Output the (x, y) coordinate of the center of the cell containing the given text.  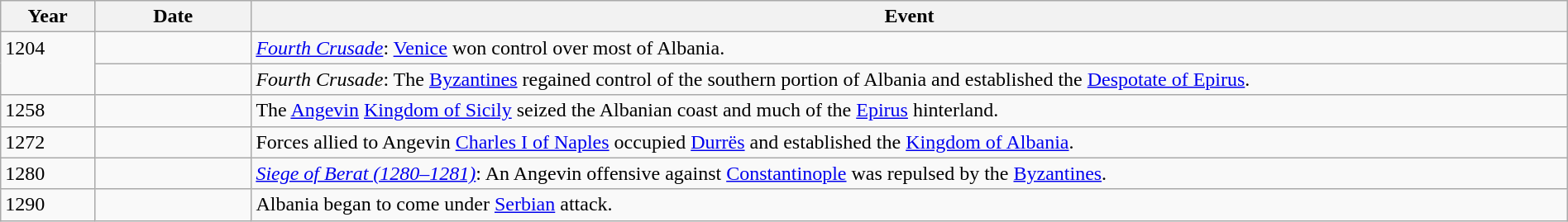
1204 (48, 64)
Siege of Berat (1280–1281): An Angevin offensive against Constantinople was repulsed by the Byzantines. (910, 173)
1280 (48, 173)
Albania began to come under Serbian attack. (910, 205)
1290 (48, 205)
Fourth Crusade: The Byzantines regained control of the southern portion of Albania and established the Despotate of Epirus. (910, 79)
Forces allied to Angevin Charles I of Naples occupied Durrës and established the Kingdom of Albania. (910, 142)
Fourth Crusade: Venice won control over most of Albania. (910, 48)
Year (48, 17)
Date (172, 17)
1272 (48, 142)
Event (910, 17)
1258 (48, 111)
The Angevin Kingdom of Sicily seized the Albanian coast and much of the Epirus hinterland. (910, 111)
